Detect which cell encompasses the target text, then output its (x, y) center coordinate. 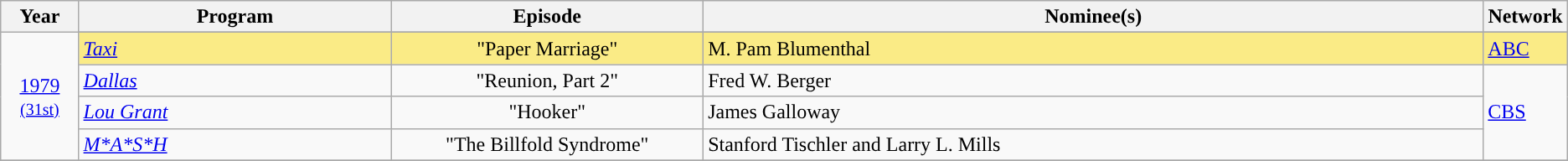
Program (235, 17)
M. Pam Blumenthal (1094, 49)
Dallas (235, 80)
Fred W. Berger (1094, 80)
M*A*S*H (235, 144)
1979(31st) (40, 96)
Stanford Tischler and Larry L. Mills (1094, 144)
James Galloway (1094, 112)
Nominee(s) (1094, 17)
Network (1525, 17)
Episode (548, 17)
CBS (1525, 112)
"Hooker" (548, 112)
"The Billfold Syndrome" (548, 144)
"Reunion, Part 2" (548, 80)
Taxi (235, 49)
Year (40, 17)
ABC (1525, 49)
"Paper Marriage" (548, 49)
Lou Grant (235, 112)
